Output the [x, y] coordinate of the center of the cell containing the given text.  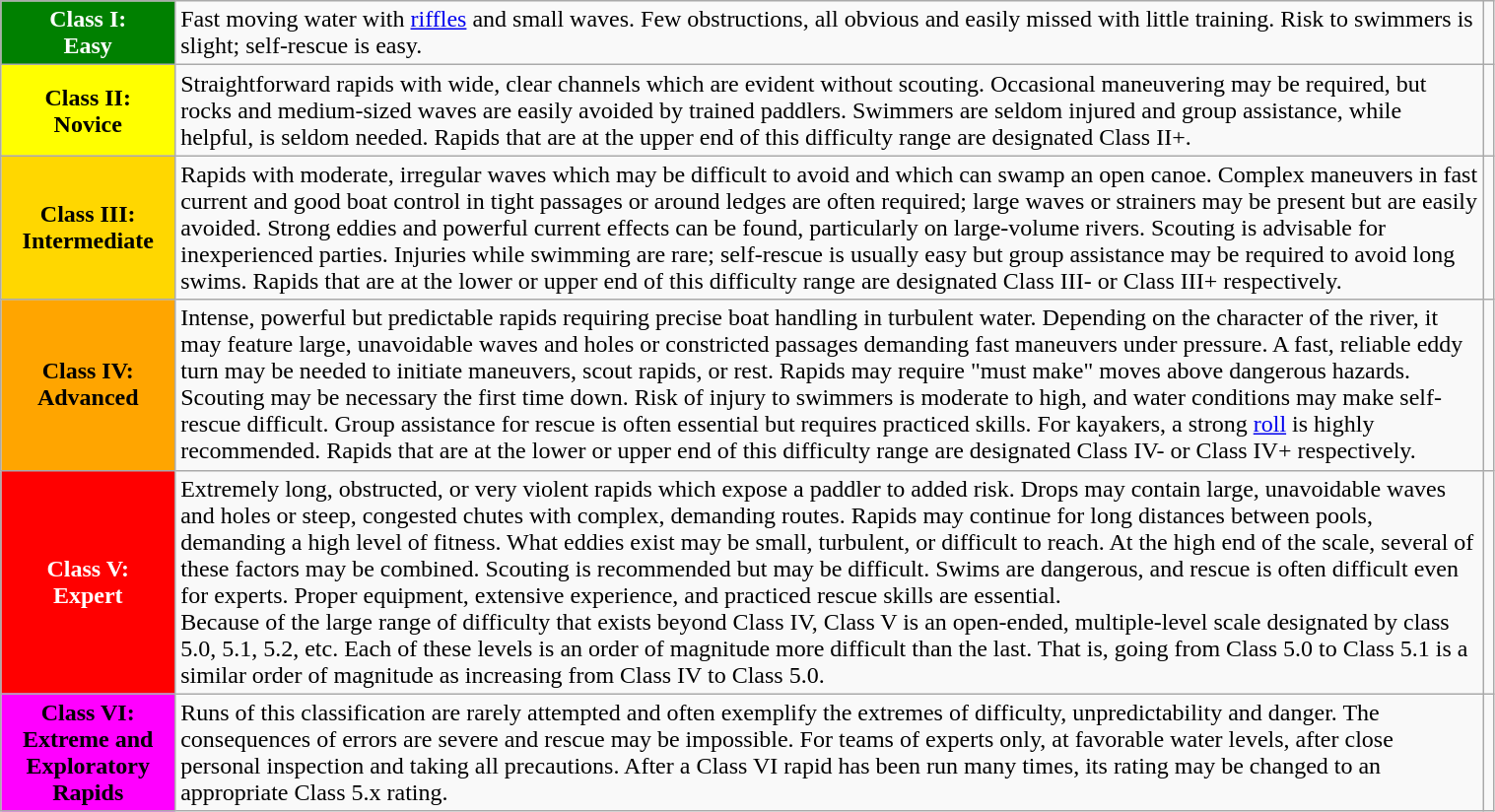
Class VI:Extreme and Exploratory Rapids [89, 753]
Class IV:Advanced [89, 384]
Class I:Easy [89, 34]
Class V:Expert [89, 581]
Class II:Novice [89, 110]
Class III:Intermediate [89, 228]
